For the text-containing cell, return its midpoint in [X, Y] coordinate format. 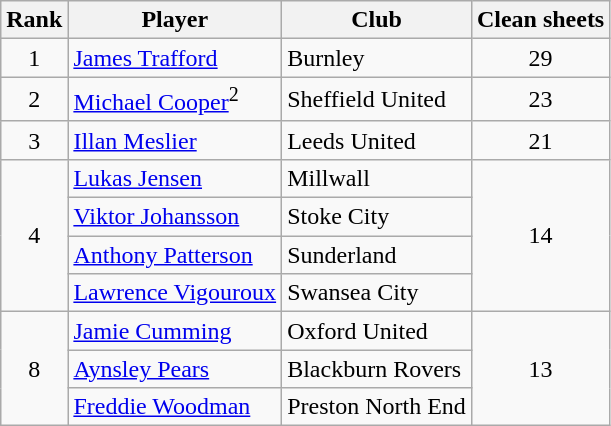
29 [540, 58]
Swansea City [377, 293]
Lukas Jensen [175, 178]
Sunderland [377, 255]
3 [34, 140]
Michael Cooper2 [175, 100]
Sheffield United [377, 100]
Blackburn Rovers [377, 369]
Illan Meslier [175, 140]
4 [34, 235]
13 [540, 369]
21 [540, 140]
14 [540, 235]
Oxford United [377, 331]
Millwall [377, 178]
Leeds United [377, 140]
Preston North End [377, 407]
8 [34, 369]
Lawrence Vigouroux [175, 293]
Viktor Johansson [175, 217]
James Trafford [175, 58]
Jamie Cumming [175, 331]
Clean sheets [540, 20]
Stoke City [377, 217]
Burnley [377, 58]
Freddie Woodman [175, 407]
23 [540, 100]
Anthony Patterson [175, 255]
1 [34, 58]
Rank [34, 20]
Player [175, 20]
2 [34, 100]
Aynsley Pears [175, 369]
Club [377, 20]
